For the text-containing cell, return its midpoint in (X, Y) coordinate format. 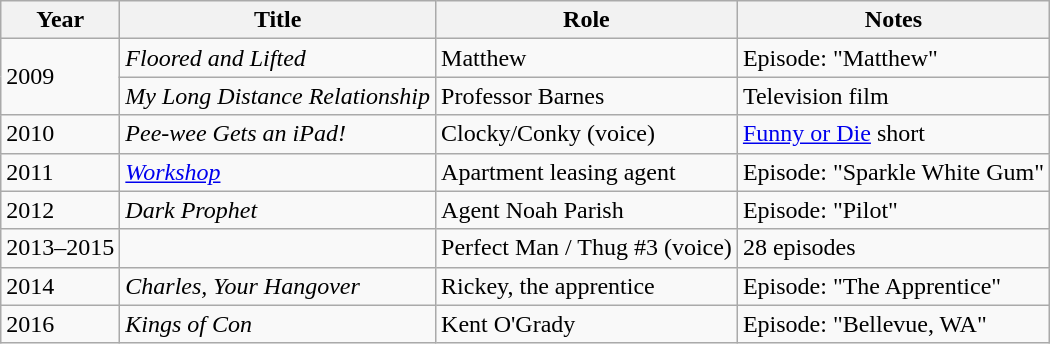
Episode: "Matthew" (893, 58)
Funny or Die short (893, 134)
2014 (60, 286)
Episode: "Pilot" (893, 210)
Professor Barnes (587, 96)
2011 (60, 172)
2016 (60, 324)
Episode: "Bellevue, WA" (893, 324)
Floored and Lifted (278, 58)
Dark Prophet (278, 210)
28 episodes (893, 248)
Clocky/Conky (voice) (587, 134)
Kent O'Grady (587, 324)
Pee-wee Gets an iPad! (278, 134)
2013–2015 (60, 248)
Workshop (278, 172)
2010 (60, 134)
2009 (60, 77)
Perfect Man / Thug #3 (voice) (587, 248)
Year (60, 20)
Kings of Con (278, 324)
Role (587, 20)
Title (278, 20)
Notes (893, 20)
Episode: "The Apprentice" (893, 286)
Apartment leasing agent (587, 172)
Matthew (587, 58)
Charles, Your Hangover (278, 286)
Episode: "Sparkle White Gum" (893, 172)
Agent Noah Parish (587, 210)
Rickey, the apprentice (587, 286)
Television film (893, 96)
2012 (60, 210)
My Long Distance Relationship (278, 96)
